From the cell containing the given text, extract its center point as (X, Y) coordinate. 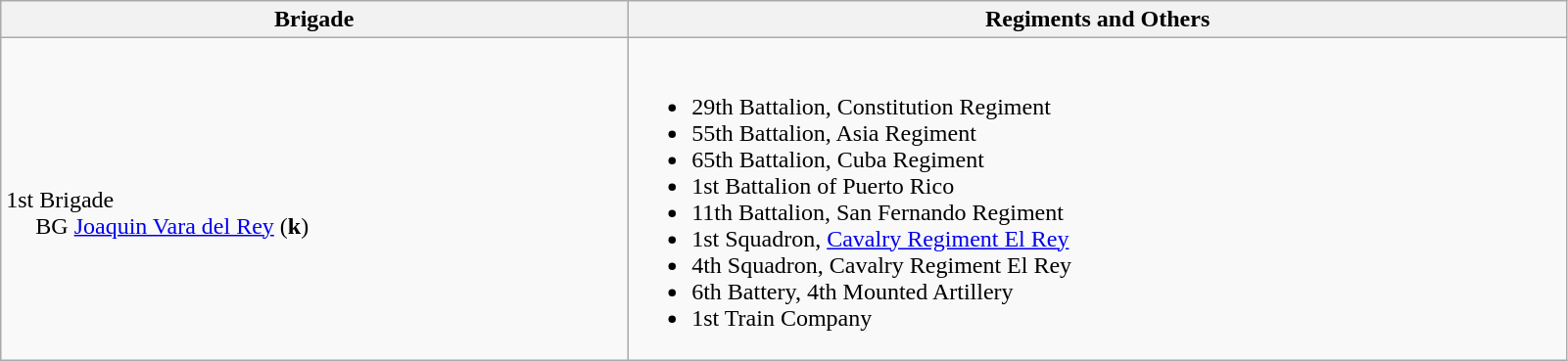
Brigade (314, 20)
Regiments and Others (1098, 20)
1st Brigade BG Joaquin Vara del Rey (k) (314, 200)
